Scan for the cell matching the given text and deliver its (x, y) coordinate at center. 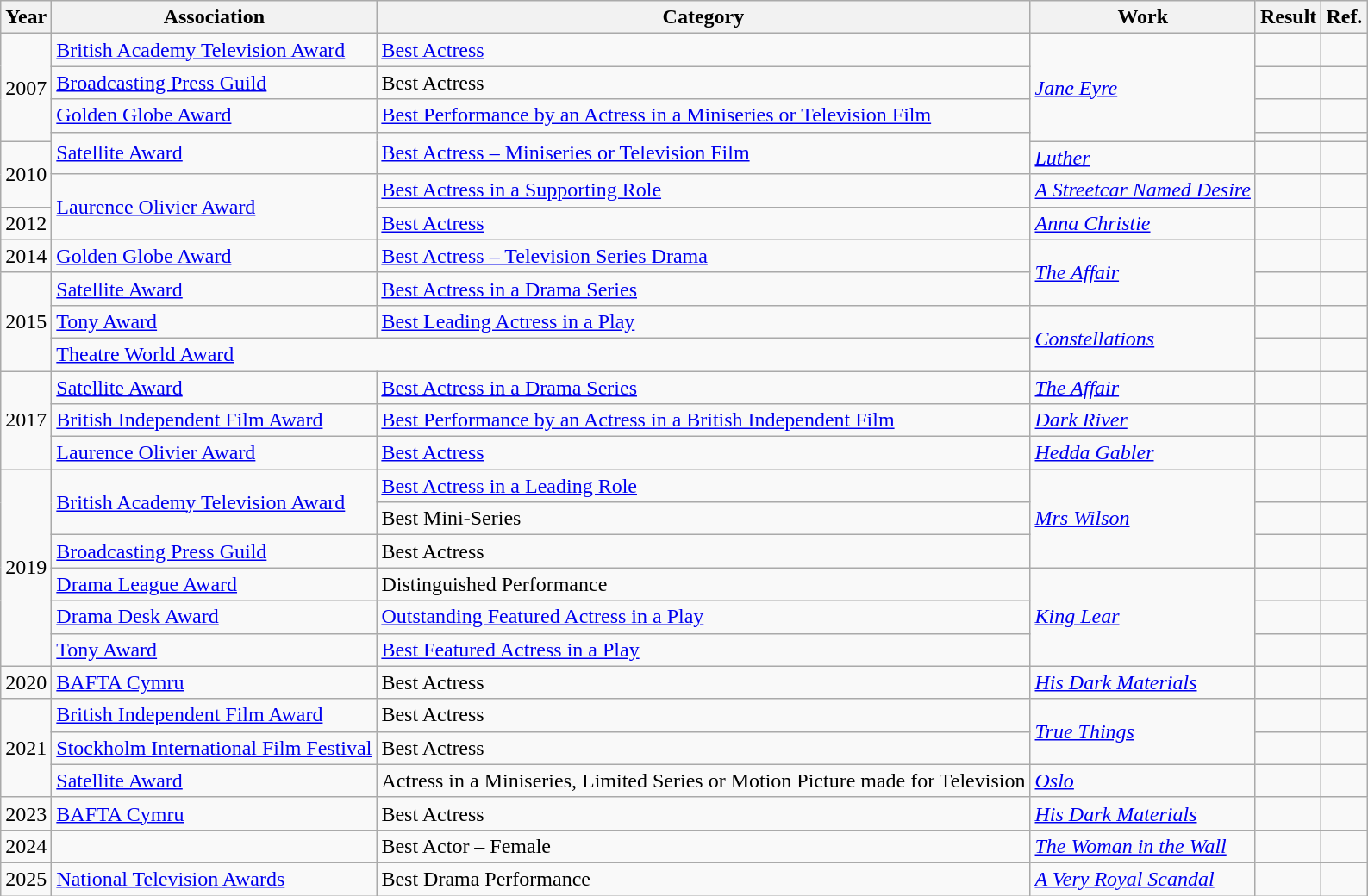
Best Mini-Series (703, 519)
Outstanding Featured Actress in a Play (703, 617)
2015 (26, 321)
Distinguished Performance (703, 584)
2023 (26, 813)
Mrs Wilson (1143, 519)
Best Actress – Television Series Drama (703, 256)
King Lear (1143, 617)
A Very Royal Scandal (1143, 879)
Drama Desk Award (214, 617)
Luther (1143, 158)
National Television Awards (214, 879)
2020 (26, 682)
Association (214, 17)
2007 (26, 88)
True Things (1143, 731)
Ref. (1345, 17)
2021 (26, 748)
2014 (26, 256)
Best Actress – Miniseries or Television Film (703, 153)
The Woman in the Wall (1143, 846)
Best Actress in a Leading Role (703, 486)
Hedda Gabler (1143, 453)
2025 (26, 879)
Jane Eyre (1143, 88)
Anna Christie (1143, 223)
2024 (26, 846)
Year (26, 17)
Best Featured Actress in a Play (703, 650)
Theatre World Award (541, 354)
Dark River (1143, 420)
Category (703, 17)
2012 (26, 223)
Actress in a Miniseries, Limited Series or Motion Picture made for Television (703, 781)
2010 (26, 174)
Oslo (1143, 781)
Drama League Award (214, 584)
Best Actress in a Supporting Role (703, 190)
Best Performance by an Actress in a Miniseries or Television Film (703, 115)
Result (1288, 17)
Stockholm International Film Festival (214, 748)
2019 (26, 568)
Constellations (1143, 338)
A Streetcar Named Desire (1143, 190)
Best Leading Actress in a Play (703, 321)
Best Actor – Female (703, 846)
Best Drama Performance (703, 879)
Work (1143, 17)
Best Performance by an Actress in a British Independent Film (703, 420)
2017 (26, 420)
